Return [X, Y] of the center of cell containing provided text 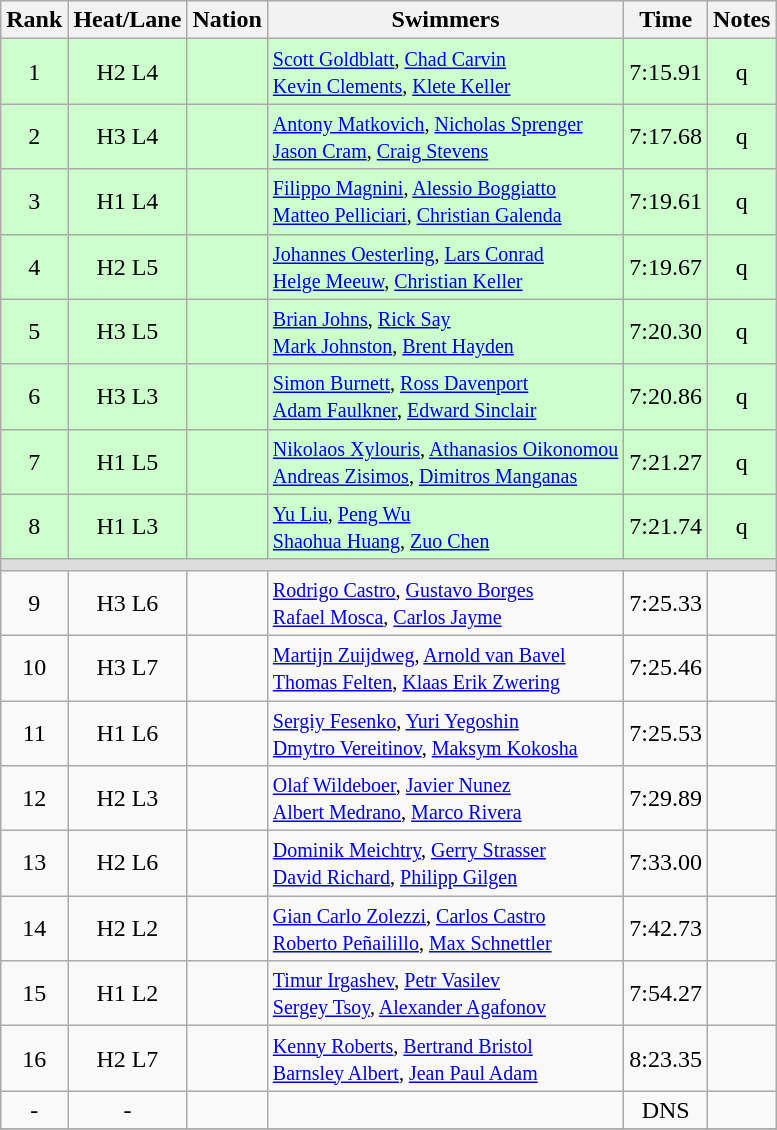
Notes [742, 20]
Scott Goldblatt, Chad Carvin Kevin Clements, Klete Keller [446, 72]
H3 L6 [128, 602]
H1 L2 [128, 994]
Dominik Meichtry, Gerry Strasser David Richard, Philipp Gilgen [446, 864]
7:21.27 [666, 462]
Antony Matkovich, Nicholas Sprenger Jason Cram, Craig Stevens [446, 136]
Nation [227, 20]
13 [34, 864]
Brian Johns, Rick Say Mark Johnston, Brent Hayden [446, 332]
7:20.30 [666, 332]
H2 L4 [128, 72]
12 [34, 798]
Swimmers [446, 20]
H3 L7 [128, 668]
H1 L3 [128, 526]
3 [34, 202]
Timur Irgashev, Petr Vasilev Sergey Tsoy, Alexander Agafonov [446, 994]
H1 L5 [128, 462]
H2 L7 [128, 1058]
Gian Carlo Zolezzi, Carlos Castro Roberto Peñailillo, Max Schnettler [446, 928]
Rank [34, 20]
Olaf Wildeboer, Javier Nunez Albert Medrano, Marco Rivera [446, 798]
10 [34, 668]
7:25.33 [666, 602]
H2 L3 [128, 798]
H1 L6 [128, 732]
Rodrigo Castro, Gustavo Borges Rafael Mosca, Carlos Jayme [446, 602]
Heat/Lane [128, 20]
7 [34, 462]
Sergiy Fesenko, Yuri Yegoshin Dmytro Vereitinov, Maksym Kokosha [446, 732]
7:25.53 [666, 732]
9 [34, 602]
8:23.35 [666, 1058]
Johannes Oesterling, Lars Conrad Helge Meeuw, Christian Keller [446, 266]
Filippo Magnini, Alessio Boggiatto Matteo Pelliciari, Christian Galenda [446, 202]
Kenny Roberts, Bertrand Bristol Barnsley Albert, Jean Paul Adam [446, 1058]
7:21.74 [666, 526]
16 [34, 1058]
H2 L2 [128, 928]
4 [34, 266]
8 [34, 526]
14 [34, 928]
7:33.00 [666, 864]
Nikolaos Xylouris, Athanasios Oikonomou Andreas Zisimos, Dimitros Manganas [446, 462]
7:19.61 [666, 202]
DNS [666, 1110]
7:54.27 [666, 994]
7:25.46 [666, 668]
Martijn Zuijdweg, Arnold van Bavel Thomas Felten, Klaas Erik Zwering [446, 668]
Yu Liu, Peng Wu Shaohua Huang, Zuo Chen [446, 526]
Simon Burnett, Ross Davenport Adam Faulkner, Edward Sinclair [446, 396]
7:15.91 [666, 72]
H2 L6 [128, 864]
Time [666, 20]
15 [34, 994]
11 [34, 732]
7:42.73 [666, 928]
5 [34, 332]
7:20.86 [666, 396]
7:19.67 [666, 266]
H3 L5 [128, 332]
H1 L4 [128, 202]
H3 L4 [128, 136]
2 [34, 136]
7:17.68 [666, 136]
1 [34, 72]
6 [34, 396]
7:29.89 [666, 798]
H2 L5 [128, 266]
H3 L3 [128, 396]
